Output the [X, Y] coordinate of the center of the cell containing the given text.  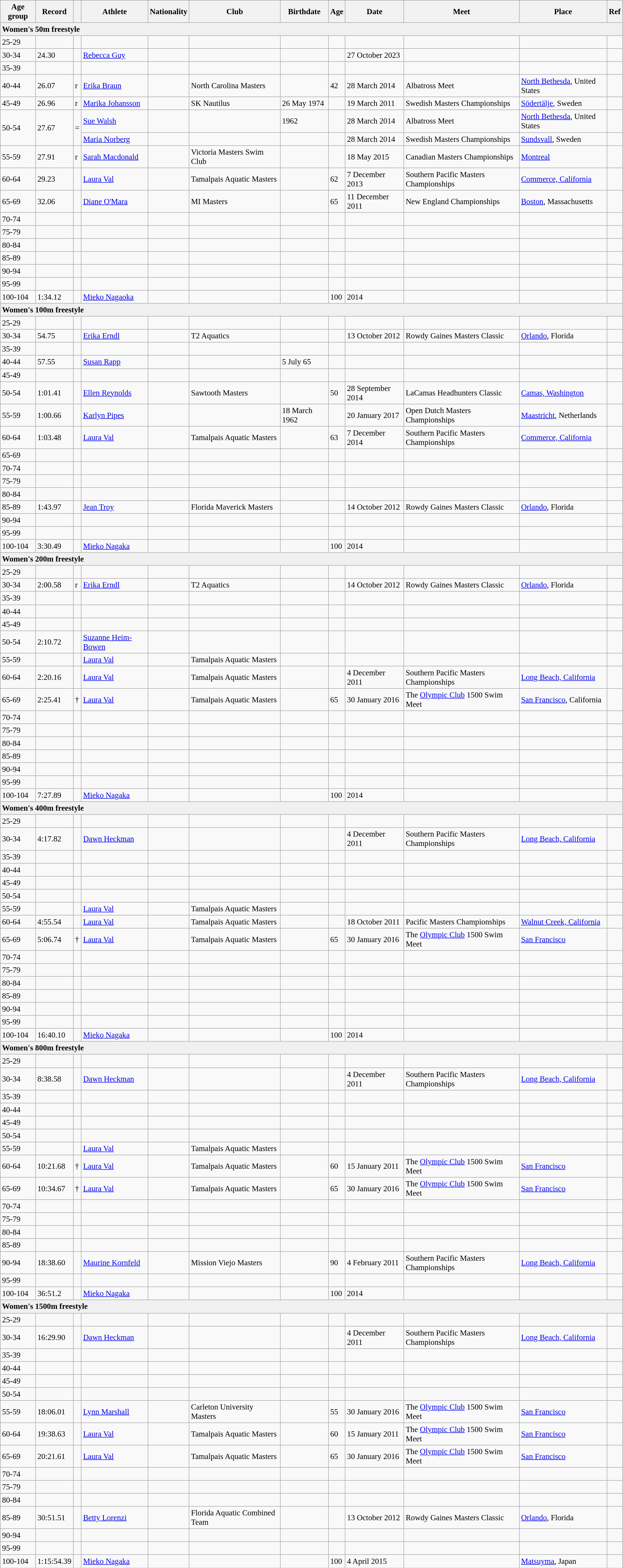
42 [337, 86]
1:03.48 [55, 437]
Matsuyma, Japan [563, 1561]
18 October 2011 [374, 922]
2:20.16 [55, 677]
26.07 [55, 86]
Rebecca Guy [115, 55]
55 [337, 1412]
Club [234, 12]
Carleton University Masters [234, 1412]
10:34.67 [55, 1189]
27.67 [55, 128]
Sawtooth Masters [234, 393]
Jean Troy [115, 507]
Athlete [115, 12]
North Carolina Masters [234, 86]
5:06.74 [55, 940]
28 September 2014 [374, 393]
Mieko Nagaoka [115, 297]
Date [374, 12]
Sarah Macdonald [115, 156]
Montreal [563, 156]
Florida Maverick Masters [234, 507]
1:34.12 [55, 297]
26.96 [55, 103]
27.91 [55, 156]
Victoria Masters Swim Club [234, 156]
4:55.54 [55, 922]
Birthdate [304, 12]
Suzanne Heim-Bowen [115, 642]
Women's 50m freestyle [311, 29]
= [77, 128]
4 April 2015 [374, 1561]
Age [337, 12]
54.75 [55, 336]
2:00.58 [55, 585]
1:15:54.39 [55, 1561]
7:27.89 [55, 795]
Diane O'Mara [115, 201]
10:21.68 [55, 1166]
11 December 2011 [374, 201]
8:38.58 [55, 1079]
Betty Lorenzi [115, 1517]
Women's 200m freestyle [311, 559]
26 May 1974 [304, 103]
30:51.51 [55, 1517]
4:17.82 [55, 839]
Meet [462, 12]
Maurine Kornfeld [115, 1263]
18 May 2015 [374, 156]
29.23 [55, 179]
16:29.90 [55, 1338]
Ellen Reynolds [115, 393]
2:25.41 [55, 700]
Women's 1500m freestyle [311, 1307]
MI Masters [234, 201]
1:43.97 [55, 507]
2:10.72 [55, 642]
19 March 2011 [374, 103]
Women's 100m freestyle [311, 310]
Boston, Massachusetts [563, 201]
Erika Braun [115, 86]
Florida Aquatic Combined Team [234, 1517]
Maastricht, Netherlands [563, 415]
Ref [615, 12]
18 March 1962 [304, 415]
Susan Rapp [115, 362]
Södertälje, Sweden [563, 103]
16:40.10 [55, 1035]
1:00.66 [55, 415]
Age group [18, 12]
Pacific Masters Championships [462, 922]
Marika Johansson [115, 103]
18:06.01 [55, 1412]
Maria Norberg [115, 139]
SK Nautilus [234, 103]
Canadian Masters Championships [462, 156]
Open Dutch Masters Championships [462, 415]
27 October 2023 [374, 55]
5 July 65 [304, 362]
Mission Viejo Masters [234, 1263]
36:51.2 [55, 1294]
20 January 2017 [374, 415]
90 [337, 1263]
Record [55, 12]
Women's 800m freestyle [311, 1048]
Nationality [169, 12]
LaCamas Headhunters Classic [462, 393]
Place [563, 12]
7 December 2013 [374, 179]
1:01.41 [55, 393]
San Francisco, California [563, 700]
63 [337, 437]
Camas, Washington [563, 393]
Walnut Creek, California [563, 922]
New England Championships [462, 201]
62 [337, 179]
24.30 [55, 55]
18:38.60 [55, 1263]
32.06 [55, 201]
1962 [304, 121]
50 [337, 393]
4 February 2011 [374, 1263]
Women's 400m freestyle [311, 808]
Lynn Marshall [115, 1412]
57.55 [55, 362]
3:30.49 [55, 546]
20:21.61 [55, 1457]
Sue Walsh [115, 121]
Sundsvall, Sweden [563, 139]
Karlyn Pipes [115, 415]
19:38.63 [55, 1434]
7 December 2014 [374, 437]
